Return the [x, y] coordinate for the center point of the cell that contains the specified text.  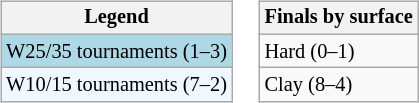
W10/15 tournaments (7–2) [116, 85]
Finals by surface [339, 18]
Clay (8–4) [339, 85]
W25/35 tournaments (1–3) [116, 51]
Legend [116, 18]
Hard (0–1) [339, 51]
